Determine the [x, y] coordinate at the center of the cell enclosing the given text.  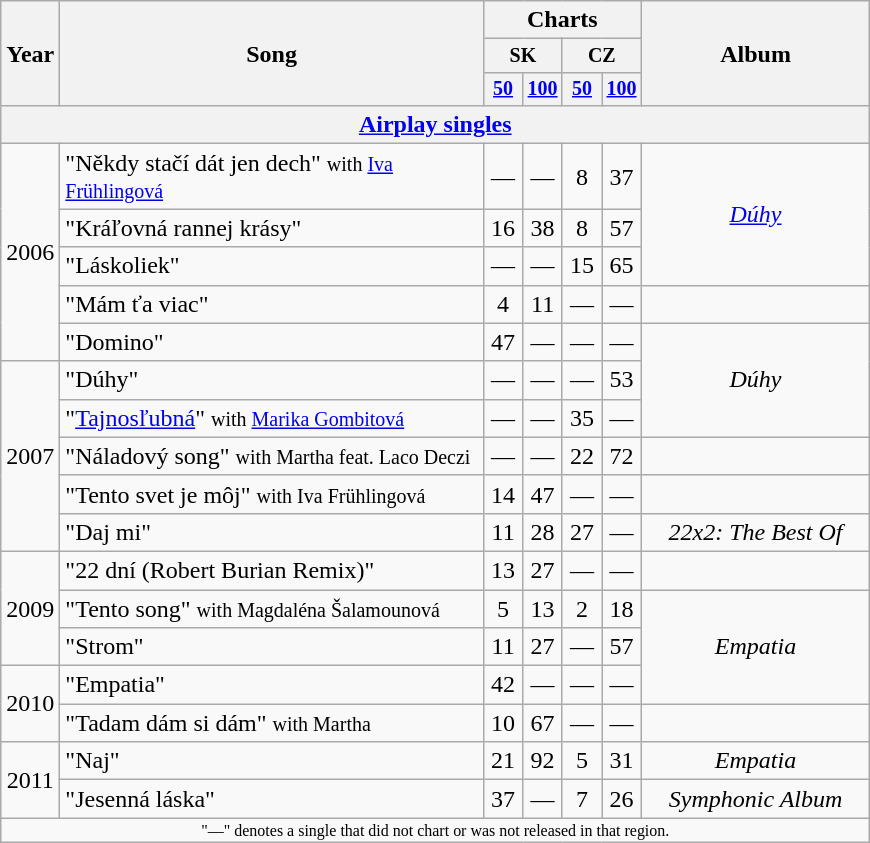
Year [30, 54]
Symphonic Album [756, 799]
Album [756, 54]
"Empatia" [272, 685]
38 [542, 228]
4 [502, 304]
31 [622, 761]
"Tadam dám si dám" with Martha [272, 723]
10 [502, 723]
"Dúhy" [272, 380]
"Náladový song" with Martha feat. Laco Deczi [272, 456]
92 [542, 761]
"Kráľovná rannej krásy" [272, 228]
Charts [562, 20]
2006 [30, 252]
22 [582, 456]
"Láskoliek" [272, 266]
65 [622, 266]
SK [522, 56]
7 [582, 799]
15 [582, 266]
"—" denotes a single that did not chart or was not released in that region. [436, 830]
2009 [30, 608]
21 [502, 761]
35 [582, 418]
16 [502, 228]
CZ [602, 56]
14 [502, 494]
"Tento svet je môj" with Iva Frühlingová [272, 494]
"Tajnosľubná" with Marika Gombitová [272, 418]
Airplay singles [436, 125]
"Mám ťa viac" [272, 304]
18 [622, 609]
2 [582, 609]
2011 [30, 780]
72 [622, 456]
Song [272, 54]
"Někdy stačí dát jen dech" with Iva Frühlingová [272, 176]
42 [502, 685]
"22 dní (Robert Burian Remix)" [272, 570]
"Tento song" with Magdaléna Šalamounová [272, 609]
26 [622, 799]
67 [542, 723]
"Domino" [272, 342]
"Jesenná láska" [272, 799]
"Naj" [272, 761]
"Daj mi" [272, 532]
53 [622, 380]
2007 [30, 456]
2010 [30, 704]
"Strom" [272, 647]
22x2: The Best Of [756, 532]
28 [542, 532]
